Determine the [x, y] coordinate at the center of the cell enclosing the given text.  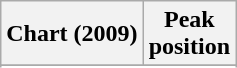
Chart (2009) [72, 34]
Peakposition [189, 34]
